Detect which cell encompasses the target text, then output its (x, y) center coordinate. 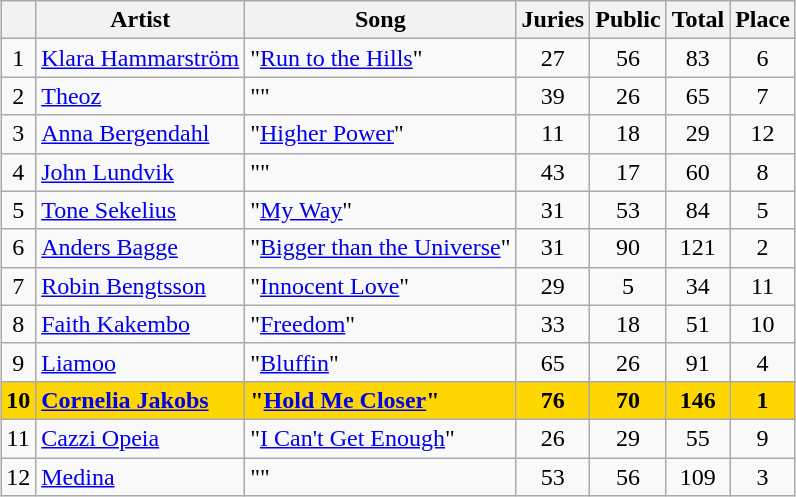
84 (698, 210)
Juries (553, 20)
Robin Bengtsson (140, 286)
"Freedom" (380, 324)
55 (698, 438)
109 (698, 477)
"Run to the Hills" (380, 58)
Public (628, 20)
"Higher Power" (380, 134)
121 (698, 248)
83 (698, 58)
Klara Hammarström (140, 58)
Liamoo (140, 362)
Artist (140, 20)
Anna Bergendahl (140, 134)
Song (380, 20)
"Innocent Love" (380, 286)
90 (628, 248)
33 (553, 324)
70 (628, 400)
John Lundvik (140, 172)
43 (553, 172)
60 (698, 172)
76 (553, 400)
39 (553, 96)
Cazzi Opeia (140, 438)
"Bigger than the Universe" (380, 248)
"My Way" (380, 210)
Place (763, 20)
34 (698, 286)
91 (698, 362)
27 (553, 58)
"I Can't Get Enough" (380, 438)
Medina (140, 477)
Anders Bagge (140, 248)
Tone Sekelius (140, 210)
"Bluffin" (380, 362)
Theoz (140, 96)
"Hold Me Closer" (380, 400)
51 (698, 324)
146 (698, 400)
Faith Kakembo (140, 324)
17 (628, 172)
Total (698, 20)
Cornelia Jakobs (140, 400)
